Provide the [X, Y] coordinate of the cell's center where the given text is located.  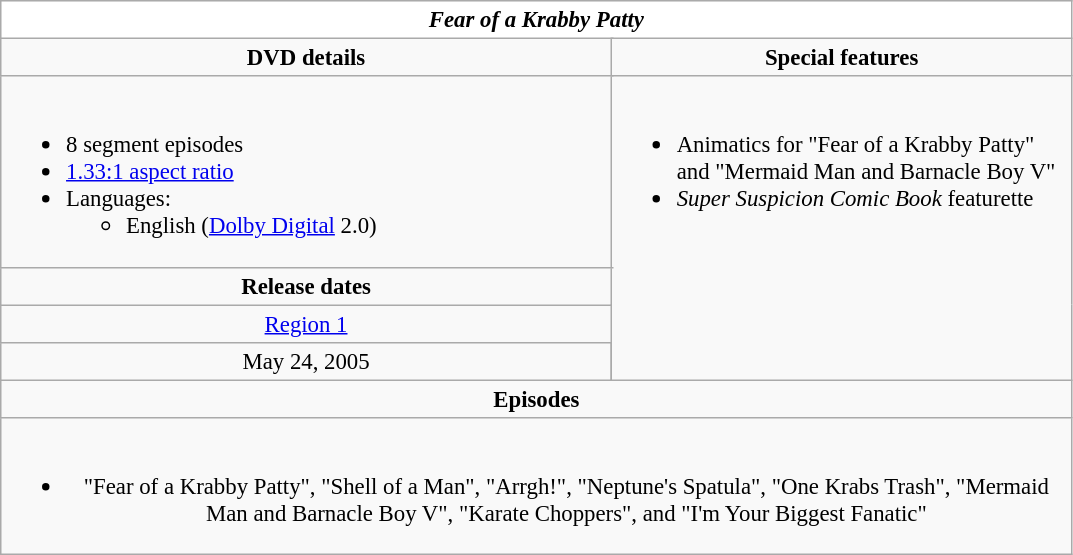
8 segment episodes1.33:1 aspect ratioLanguages:English (Dolby Digital 2.0) [306, 172]
Region 1 [306, 324]
Release dates [306, 286]
DVD details [306, 58]
Special features [842, 58]
Fear of a Krabby Patty [536, 20]
Episodes [536, 399]
Animatics for "Fear of a Krabby Patty" and "Mermaid Man and Barnacle Boy V"Super Suspicion Comic Book featurette [842, 228]
May 24, 2005 [306, 361]
